Determine the [x, y] coordinate at the center of the cell enclosing the given text.  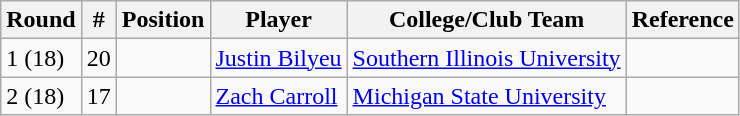
Position [163, 20]
Player [278, 20]
1 (18) [41, 58]
College/Club Team [486, 20]
Southern Illinois University [486, 58]
Reference [682, 20]
2 (18) [41, 96]
Round [41, 20]
Justin Bilyeu [278, 58]
17 [98, 96]
Michigan State University [486, 96]
Zach Carroll [278, 96]
# [98, 20]
20 [98, 58]
